Detect which cell encompasses the target text, then output its [X, Y] center coordinate. 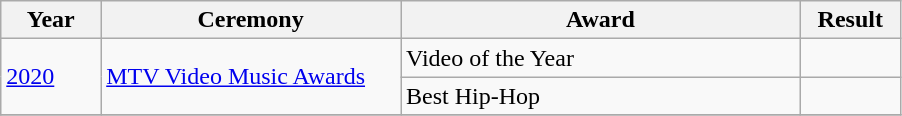
2020 [51, 77]
Result [850, 20]
Award [601, 20]
Best Hip-Hop [601, 96]
Video of the Year [601, 58]
Ceremony [251, 20]
MTV Video Music Awards [251, 77]
Year [51, 20]
